Return (X, Y) of the center of cell containing provided text 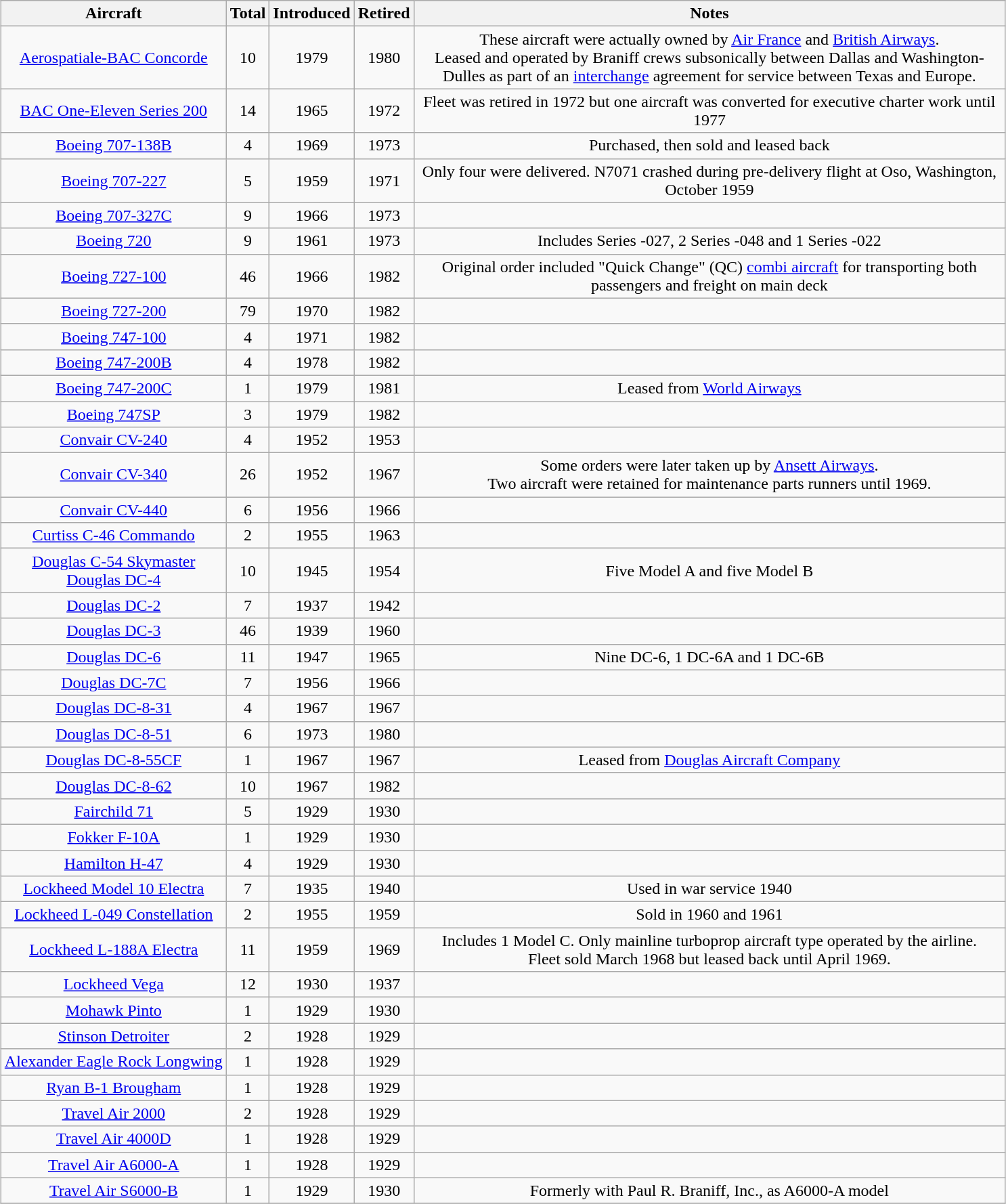
Douglas C-54 Skymaster Douglas DC-4 (114, 570)
Includes 1 Model C. Only mainline turboprop aircraft type operated by the airline. Fleet sold March 1968 but leased back until April 1969. (709, 949)
Convair CV-240 (114, 440)
Leased from World Airways (709, 388)
BAC One-Eleven Series 200 (114, 111)
Aircraft (114, 14)
Only four were delivered. N7071 crashed during pre-delivery flight at Oso, Washington, October 1959 (709, 180)
Total (248, 14)
Sold in 1960 and 1961 (709, 915)
Travel Air 2000 (114, 1113)
1981 (384, 388)
1945 (311, 570)
1940 (384, 889)
79 (248, 311)
Travel Air S6000-B (114, 1190)
1978 (311, 362)
1953 (384, 440)
Douglas DC-8-31 (114, 708)
1942 (384, 605)
Boeing 707-138B (114, 146)
Travel Air A6000-A (114, 1165)
1961 (311, 241)
Travel Air 4000D (114, 1139)
Leased from Douglas Aircraft Company (709, 760)
Hamilton H-47 (114, 863)
Lockheed L-188A Electra (114, 949)
Ryan B-1 Brougham (114, 1088)
Mohawk Pinto (114, 1010)
Fokker F-10A (114, 837)
Original order included "Quick Change" (QC) combi aircraft for transporting both passengers and freight on main deck (709, 276)
Douglas DC-8-62 (114, 786)
Boeing 747-100 (114, 337)
Some orders were later taken up by Ansett Airways. Two aircraft were retained for maintenance parts runners until 1969. (709, 475)
Lockheed Model 10 Electra (114, 889)
Boeing 747SP (114, 414)
26 (248, 475)
Aerospatiale-BAC Concorde (114, 58)
Boeing 720 (114, 241)
Notes (709, 14)
Douglas DC-8-51 (114, 734)
1970 (311, 311)
1947 (311, 657)
1963 (384, 536)
Douglas DC-6 (114, 657)
12 (248, 985)
Convair CV-440 (114, 510)
14 (248, 111)
Includes Series -027, 2 Series -048 and 1 Series -022 (709, 241)
Boeing 747-200B (114, 362)
Fleet was retired in 1972 but one aircraft was converted for executive charter work until 1977 (709, 111)
1954 (384, 570)
Douglas DC-8-55CF (114, 760)
Alexander Eagle Rock Longwing (114, 1062)
Boeing 727-200 (114, 311)
Nine DC-6, 1 DC-6A and 1 DC-6B (709, 657)
1960 (384, 631)
3 (248, 414)
Used in war service 1940 (709, 889)
Introduced (311, 14)
1935 (311, 889)
Fairchild 71 (114, 811)
Convair CV-340 (114, 475)
Five Model A and five Model B (709, 570)
Curtiss C-46 Commando (114, 536)
Retired (384, 14)
1939 (311, 631)
Formerly with Paul R. Braniff, Inc., as A6000-A model (709, 1190)
Lockheed L-049 Constellation (114, 915)
Boeing 707-327C (114, 215)
Douglas DC-2 (114, 605)
Douglas DC-7C (114, 683)
Boeing 727-100 (114, 276)
Purchased, then sold and leased back (709, 146)
Stinson Detroiter (114, 1036)
Lockheed Vega (114, 985)
1972 (384, 111)
Boeing 747-200C (114, 388)
Douglas DC-3 (114, 631)
Boeing 707-227 (114, 180)
